Extract the (X, Y) coordinate from the center of the cell holding the provided text.  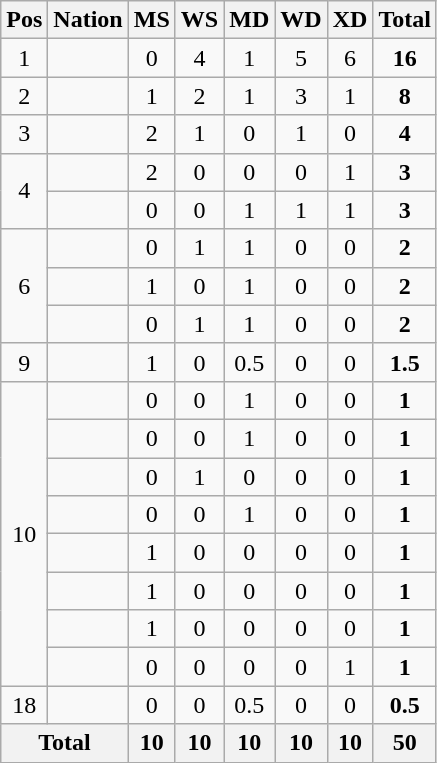
Nation (88, 20)
MS (152, 20)
MD (250, 20)
WD (301, 20)
5 (301, 58)
Pos (24, 20)
50 (405, 743)
16 (405, 58)
18 (24, 705)
WS (199, 20)
XD (350, 20)
8 (405, 96)
9 (24, 362)
1.5 (405, 362)
